For the text-containing cell, return its midpoint in [x, y] coordinate format. 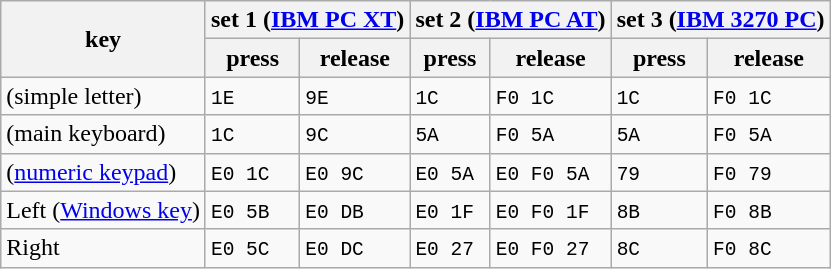
(simple letter) [104, 96]
E0 DB [355, 210]
E0 5A [450, 172]
1E [252, 96]
F0 8B [770, 210]
E0 5B [252, 210]
E0 1C [252, 172]
79 [659, 172]
set 1 (IBM PC XT) [307, 20]
Left (Windows key) [104, 210]
9C [355, 134]
E0 F0 27 [550, 248]
(main keyboard) [104, 134]
F0 8C [770, 248]
E0 1F [450, 210]
E0 DC [355, 248]
key [104, 39]
set 2 (IBM PC AT) [510, 20]
F0 79 [770, 172]
set 3 (IBM 3270 PC) [720, 20]
E0 F0 5A [550, 172]
Right [104, 248]
E0 9C [355, 172]
E0 27 [450, 248]
E0 F0 1F [550, 210]
8C [659, 248]
8B [659, 210]
E0 5C [252, 248]
9E [355, 96]
(numeric keypad) [104, 172]
